Capture the cell that displays the provided text and extract its (X, Y) central coordinate. 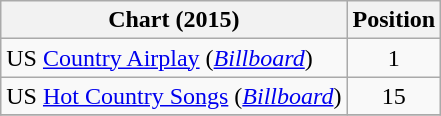
Chart (2015) (174, 20)
15 (394, 96)
Position (394, 20)
US Country Airplay (Billboard) (174, 58)
US Hot Country Songs (Billboard) (174, 96)
1 (394, 58)
